Return the [X, Y] coordinate for the center point of the cell that contains the specified text.  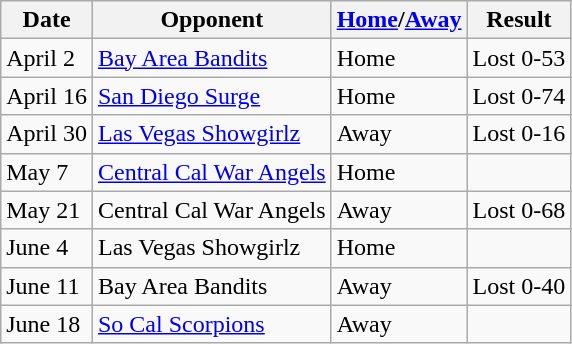
May 7 [47, 172]
Lost 0-74 [519, 96]
Lost 0-40 [519, 286]
Lost 0-68 [519, 210]
San Diego Surge [212, 96]
Lost 0-53 [519, 58]
April 30 [47, 134]
April 2 [47, 58]
June 18 [47, 324]
June 11 [47, 286]
So Cal Scorpions [212, 324]
Home/Away [399, 20]
April 16 [47, 96]
May 21 [47, 210]
Result [519, 20]
Lost 0-16 [519, 134]
Opponent [212, 20]
June 4 [47, 248]
Date [47, 20]
